Output the (X, Y) coordinate of the center of the cell containing the given text.  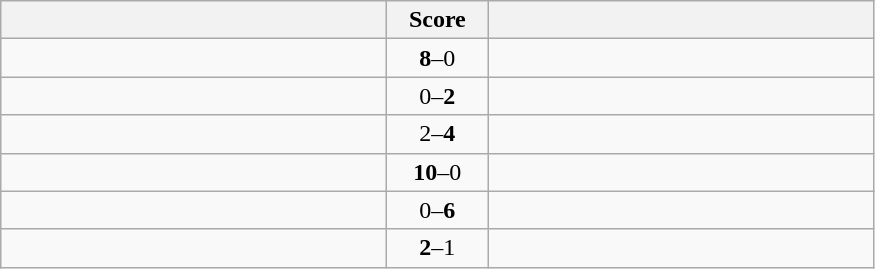
Score (438, 20)
0–2 (438, 96)
0–6 (438, 210)
2–4 (438, 134)
10–0 (438, 172)
2–1 (438, 248)
8–0 (438, 58)
